Locate the cell with the specified text and output its [X, Y] center coordinate. 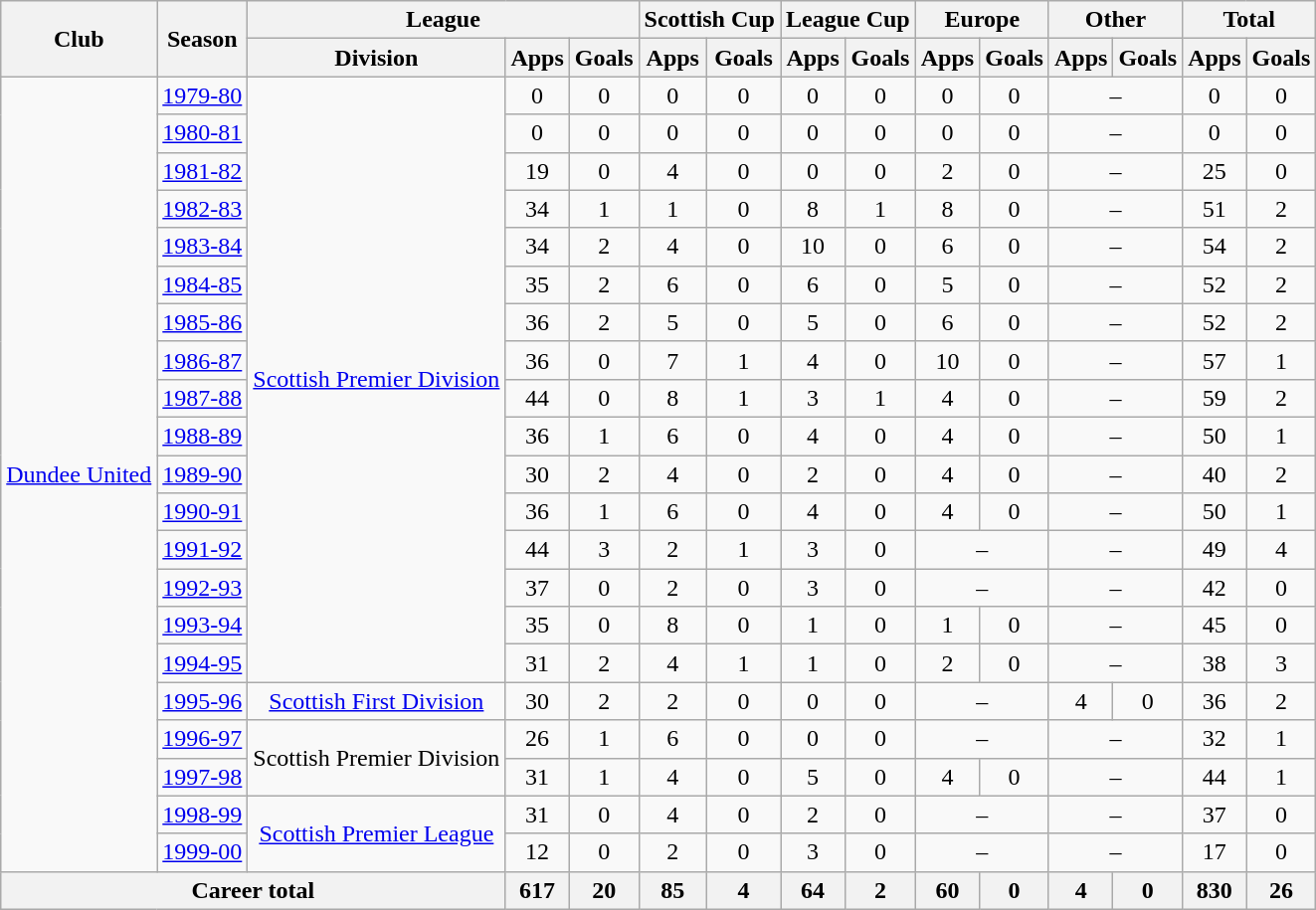
1991-92 [203, 550]
64 [812, 890]
Season [203, 39]
1982-83 [203, 209]
12 [537, 852]
Club [80, 39]
32 [1215, 739]
1999-00 [203, 852]
League Cup [847, 20]
1990-91 [203, 512]
1994-95 [203, 663]
85 [672, 890]
40 [1215, 474]
17 [1215, 852]
1984-85 [203, 284]
1988-89 [203, 436]
1980-81 [203, 133]
1981-82 [203, 171]
1998-99 [203, 815]
1979-80 [203, 95]
Europe [982, 20]
Career total [253, 890]
20 [604, 890]
1989-90 [203, 474]
Scottish Premier League [376, 833]
60 [947, 890]
1985-86 [203, 322]
830 [1215, 890]
1986-87 [203, 360]
Scottish Cup [709, 20]
42 [1215, 588]
Scottish First Division [376, 701]
45 [1215, 626]
617 [537, 890]
38 [1215, 663]
7 [672, 360]
1997-98 [203, 777]
1995-96 [203, 701]
1996-97 [203, 739]
1992-93 [203, 588]
Other [1115, 20]
1993-94 [203, 626]
49 [1215, 550]
54 [1215, 247]
19 [537, 171]
1983-84 [203, 247]
1987-88 [203, 398]
25 [1215, 171]
Total [1249, 20]
Division [376, 58]
51 [1215, 209]
59 [1215, 398]
57 [1215, 360]
League [444, 20]
Dundee United [80, 473]
